Find where the given text appears and provide that cell's center as (x, y) coordinate. 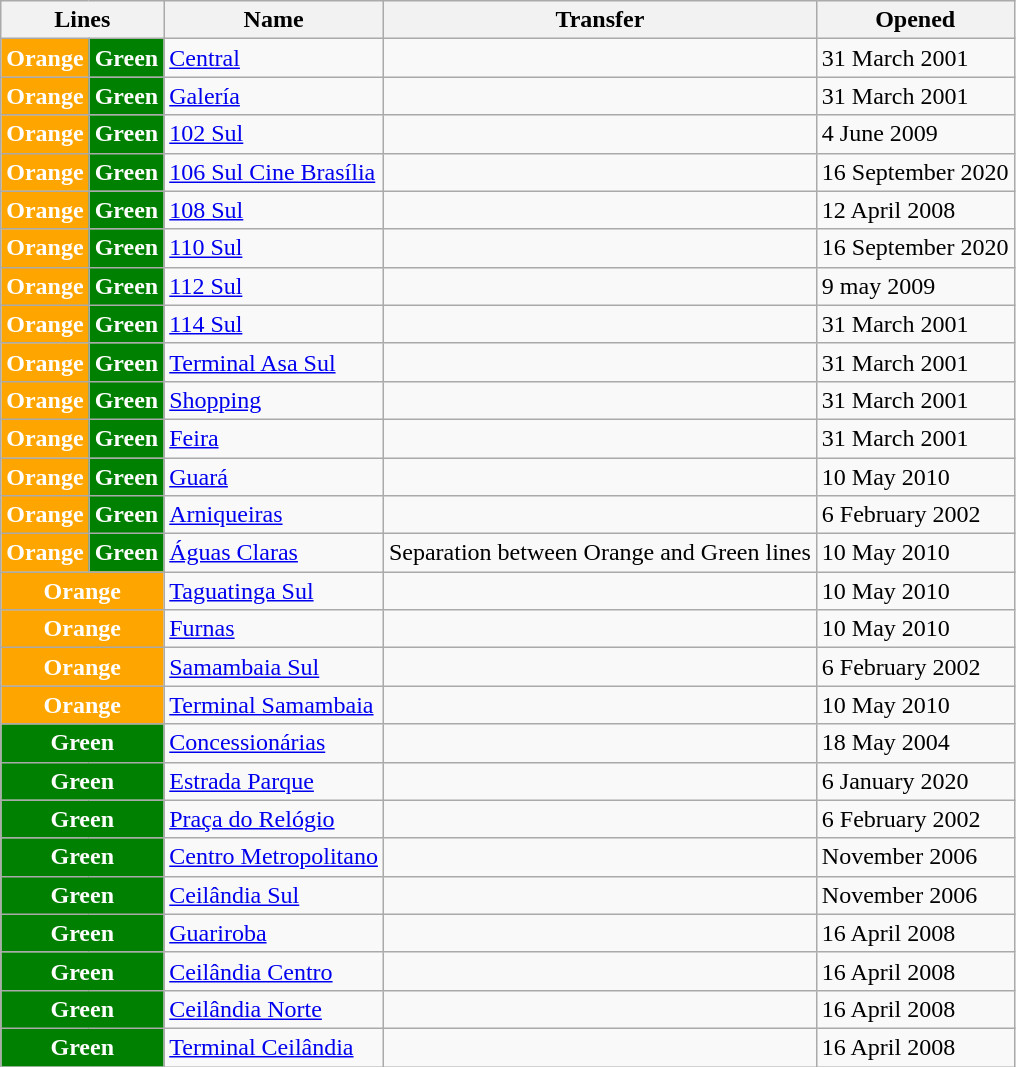
Praça do Relógio (274, 819)
Transfer (600, 20)
Shopping (274, 400)
Furnas (274, 629)
102 Sul (274, 134)
112 Sul (274, 286)
Ceilândia Centro (274, 971)
12 April 2008 (915, 210)
Centro Metropolitano (274, 857)
110 Sul (274, 248)
114 Sul (274, 324)
Guará (274, 477)
Guariroba (274, 933)
Terminal Samambaia (274, 705)
Ceilândia Sul (274, 895)
Lines (82, 20)
Central (274, 58)
Concessionárias (274, 743)
106 Sul Cine Brasília (274, 172)
18 May 2004 (915, 743)
Terminal Asa Sul (274, 362)
Separation between Orange and Green lines (600, 553)
Feira (274, 438)
Opened (915, 20)
Terminal Ceilândia (274, 1047)
4 June 2009 (915, 134)
Samambaia Sul (274, 667)
Name (274, 20)
Ceilândia Norte (274, 1009)
Estrada Parque (274, 781)
Águas Claras (274, 553)
6 January 2020 (915, 781)
Taguatinga Sul (274, 591)
9 may 2009 (915, 286)
Galería (274, 96)
Arniqueiras (274, 515)
108 Sul (274, 210)
